Find where the given text appears and provide that cell's center as (x, y) coordinate. 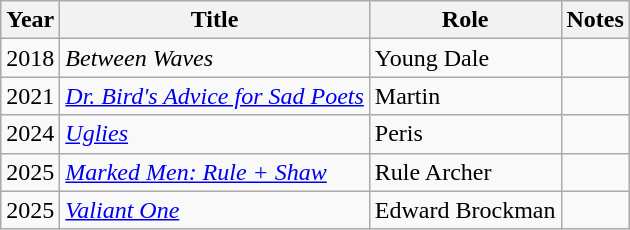
Title (215, 20)
Valiant One (215, 210)
Young Dale (465, 58)
Dr. Bird's Advice for Sad Poets (215, 96)
Between Waves (215, 58)
2024 (30, 134)
Marked Men: Rule + Shaw (215, 172)
Role (465, 20)
Peris (465, 134)
2021 (30, 96)
2018 (30, 58)
Year (30, 20)
Uglies (215, 134)
Martin (465, 96)
Rule Archer (465, 172)
Notes (595, 20)
Edward Brockman (465, 210)
